Locate the cell with the specified text and output its (X, Y) center coordinate. 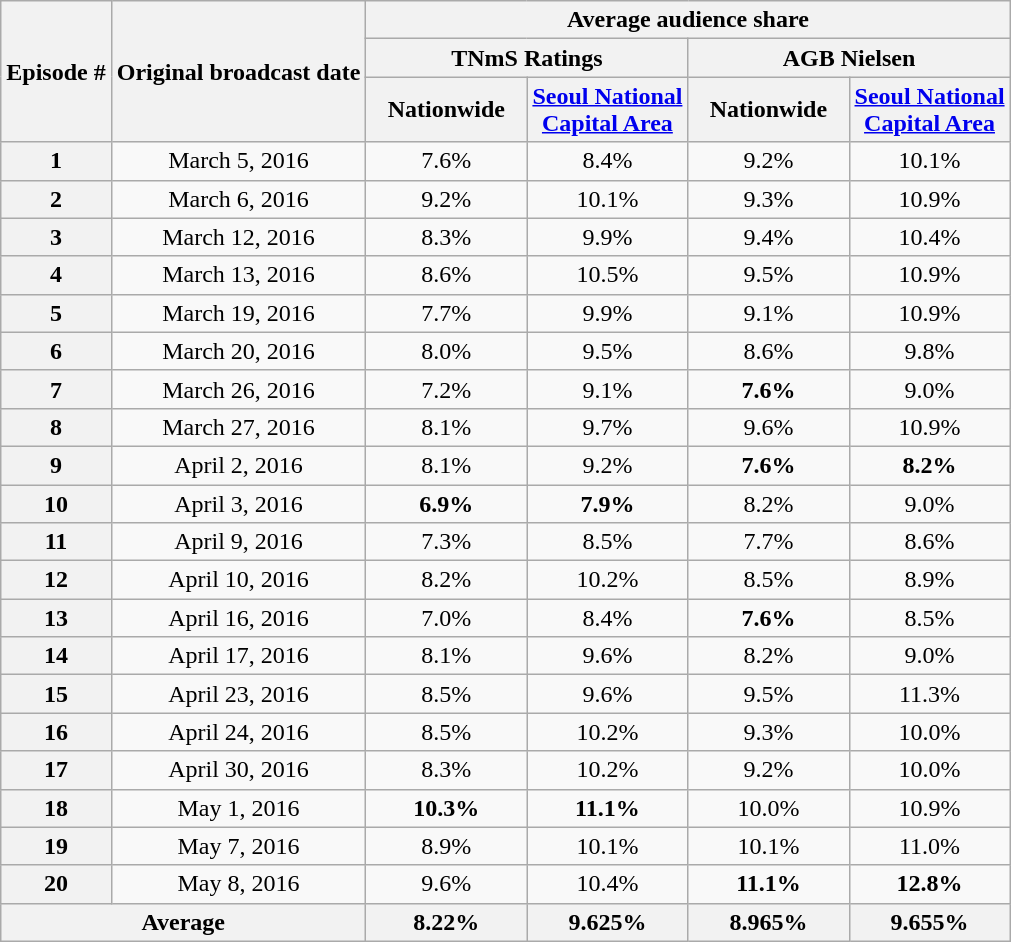
April 16, 2016 (238, 618)
April 23, 2016 (238, 694)
6 (56, 351)
16 (56, 732)
March 20, 2016 (238, 351)
3 (56, 237)
7.2% (446, 389)
6.9% (446, 503)
8 (56, 427)
14 (56, 656)
7 (56, 389)
May 7, 2016 (238, 846)
9.8% (930, 351)
8.965% (768, 922)
13 (56, 618)
11 (56, 542)
5 (56, 313)
Episode # (56, 72)
7.3% (446, 542)
March 5, 2016 (238, 161)
8.0% (446, 351)
9.7% (608, 427)
1 (56, 161)
12 (56, 580)
18 (56, 808)
April 3, 2016 (238, 503)
March 6, 2016 (238, 199)
8.22% (446, 922)
15 (56, 694)
2 (56, 199)
March 26, 2016 (238, 389)
May 8, 2016 (238, 884)
AGB Nielsen (849, 58)
11.3% (930, 694)
19 (56, 846)
20 (56, 884)
May 1, 2016 (238, 808)
12.8% (930, 884)
9 (56, 465)
April 2, 2016 (238, 465)
April 24, 2016 (238, 732)
March 27, 2016 (238, 427)
March 12, 2016 (238, 237)
April 17, 2016 (238, 656)
7.9% (608, 503)
April 30, 2016 (238, 770)
TNmS Ratings (527, 58)
Average (184, 922)
10.3% (446, 808)
Average audience share (688, 20)
11.0% (930, 846)
March 13, 2016 (238, 275)
April 9, 2016 (238, 542)
17 (56, 770)
April 10, 2016 (238, 580)
9.655% (930, 922)
Original broadcast date (238, 72)
10.5% (608, 275)
9.4% (768, 237)
9.625% (608, 922)
10 (56, 503)
4 (56, 275)
March 19, 2016 (238, 313)
7.0% (446, 618)
